Capture the cell that displays the provided text and extract its [x, y] central coordinate. 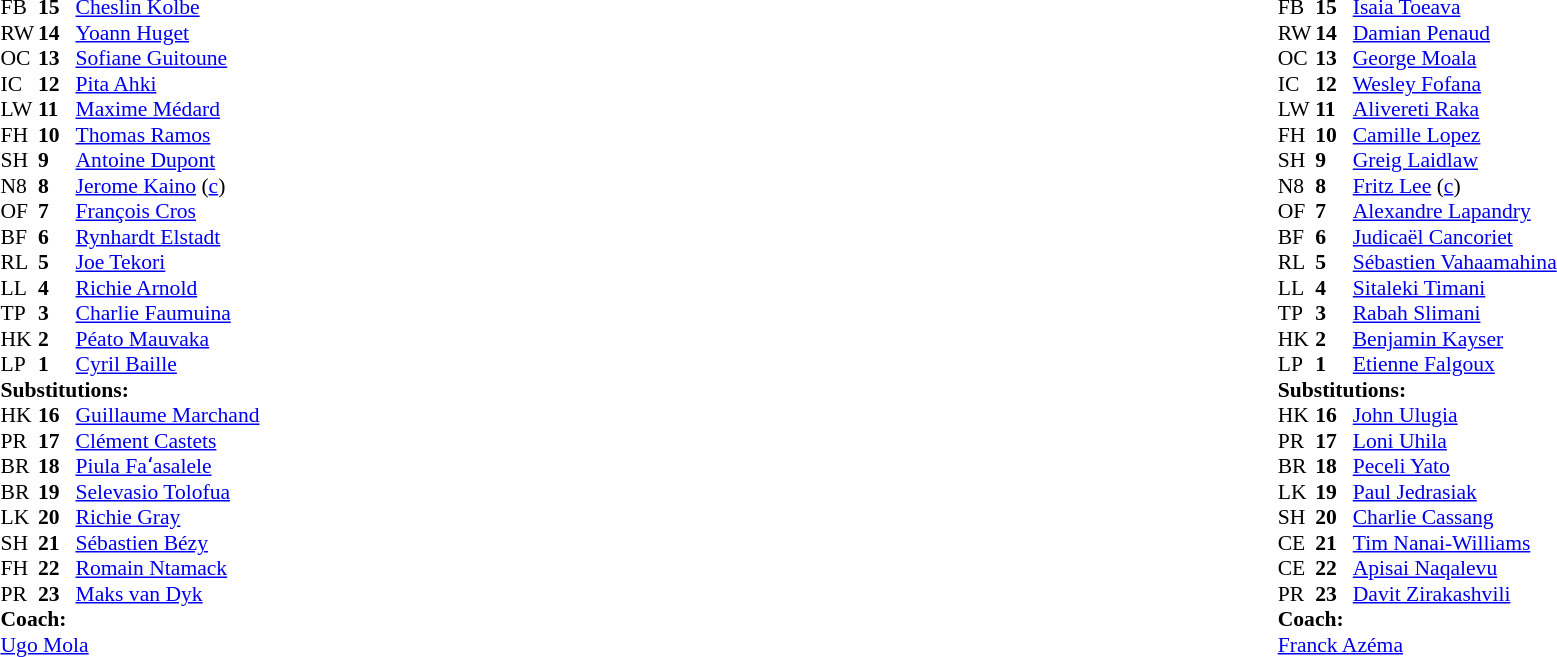
Selevasio Tolofua [168, 492]
Pita Ahki [168, 84]
Sébastien Bézy [168, 543]
Rabah Slimani [1455, 313]
Rynhardt Elstadt [168, 237]
Camille Lopez [1455, 135]
Peceli Yato [1455, 467]
Fritz Lee (c) [1455, 186]
George Moala [1455, 59]
François Cros [168, 211]
Richie Arnold [168, 288]
Joe Tekori [168, 263]
Piula Faʻasalele [168, 467]
Benjamin Kayser [1455, 339]
Davit Zirakashvili [1455, 594]
Alexandre Lapandry [1455, 211]
Maxime Médard [168, 109]
Thomas Ramos [168, 135]
Richie Gray [168, 517]
Guillaume Marchand [168, 415]
Alivereti Raka [1455, 109]
Tim Nanai-Williams [1455, 543]
Greig Laidlaw [1455, 161]
Romain Ntamack [168, 569]
Wesley Fofana [1455, 84]
Jerome Kaino (c) [168, 186]
John Ulugia [1455, 415]
Judicaël Cancoriet [1455, 237]
Etienne Falgoux [1455, 365]
Cyril Baille [168, 365]
Yoann Huget [168, 33]
Charlie Faumuina [168, 313]
Paul Jedrasiak [1455, 492]
Loni Uhila [1455, 441]
Clément Castets [168, 441]
Maks van Dyk [168, 594]
Apisai Naqalevu [1455, 569]
Sitaleki Timani [1455, 288]
Péato Mauvaka [168, 339]
Charlie Cassang [1455, 517]
Antoine Dupont [168, 161]
Sofiane Guitoune [168, 59]
Sébastien Vahaamahina [1455, 263]
Damian Penaud [1455, 33]
